Provide the (x, y) coordinate of the cell's center where the given text is located.  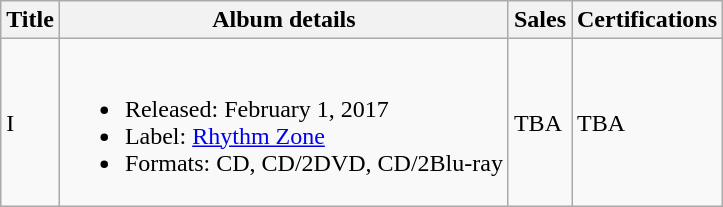
Released: February 1, 2017Label: Rhythm ZoneFormats: CD, CD/2DVD, CD/2Blu-ray (284, 122)
Title (30, 20)
I (30, 122)
Album details (284, 20)
Certifications (648, 20)
Sales (540, 20)
